Capture the cell that displays the provided text and extract its (X, Y) central coordinate. 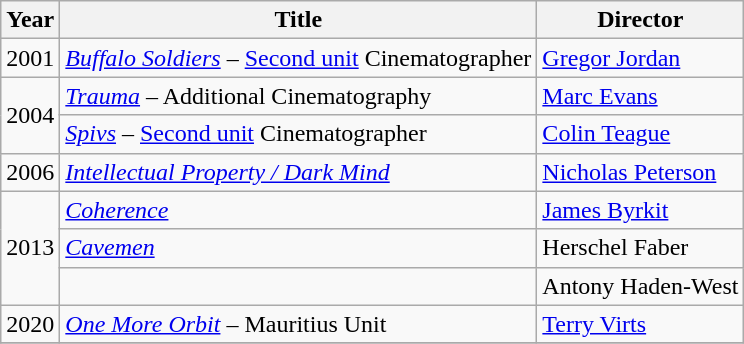
Antony Haden-West (640, 286)
2020 (30, 324)
2013 (30, 248)
Coherence (298, 210)
Intellectual Property / Dark Mind (298, 172)
Spivs – Second unit Cinematographer (298, 134)
Director (640, 20)
Title (298, 20)
2001 (30, 58)
James Byrkit (640, 210)
Nicholas Peterson (640, 172)
Marc Evans (640, 96)
Year (30, 20)
Terry Virts (640, 324)
Gregor Jordan (640, 58)
Colin Teague (640, 134)
2004 (30, 115)
Cavemen (298, 248)
Herschel Faber (640, 248)
Buffalo Soldiers – Second unit Cinematographer (298, 58)
One More Orbit – Mauritius Unit (298, 324)
Trauma – Additional Cinematography (298, 96)
2006 (30, 172)
